Provide the (x, y) coordinate of the cell's center where the given text is located.  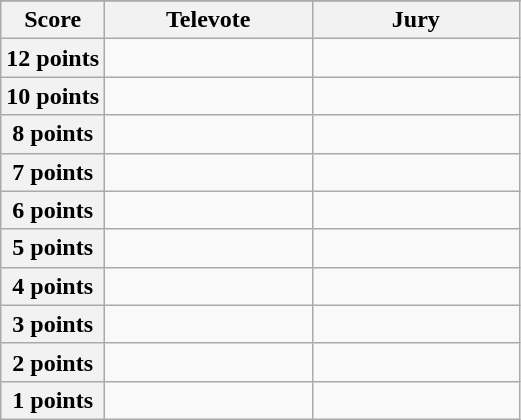
Score (53, 20)
1 points (53, 400)
Televote (209, 20)
10 points (53, 96)
6 points (53, 210)
8 points (53, 134)
2 points (53, 362)
3 points (53, 324)
Jury (416, 20)
12 points (53, 58)
7 points (53, 172)
5 points (53, 248)
4 points (53, 286)
